Output the [X, Y] coordinate of the center of the cell containing the given text.  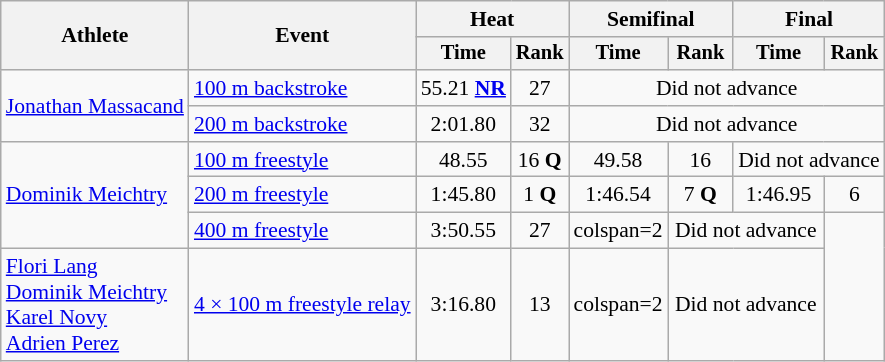
16 [701, 160]
1:46.54 [618, 195]
16 Q [540, 160]
2:01.80 [464, 124]
3:16.80 [464, 305]
1:45.80 [464, 195]
Dominik Meichtry [95, 196]
Heat [492, 19]
Final [809, 19]
4 × 100 m freestyle relay [302, 305]
1 Q [540, 195]
Jonathan Massacand [95, 106]
49.58 [618, 160]
55.21 NR [464, 88]
100 m backstroke [302, 88]
7 Q [701, 195]
200 m backstroke [302, 124]
Semifinal [652, 19]
6 [854, 195]
3:50.55 [464, 231]
Event [302, 36]
48.55 [464, 160]
Athlete [95, 36]
Flori LangDominik MeichtryKarel NovyAdrien Perez [95, 305]
100 m freestyle [302, 160]
1:46.95 [778, 195]
200 m freestyle [302, 195]
32 [540, 124]
13 [540, 305]
400 m freestyle [302, 231]
